For the text-containing cell, return its midpoint in (X, Y) coordinate format. 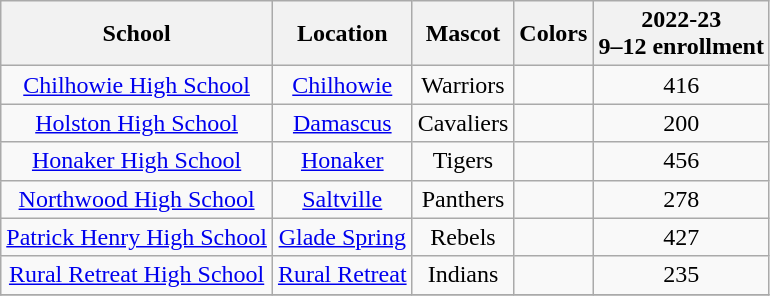
416 (682, 85)
Holston High School (137, 123)
Patrick Henry High School (137, 237)
School (137, 34)
Rebels (463, 237)
Honaker (342, 161)
Panthers (463, 199)
Northwood High School (137, 199)
Colors (554, 34)
Rural Retreat High School (137, 275)
Honaker High School (137, 161)
Saltville (342, 199)
Chilhowie High School (137, 85)
Indians (463, 275)
Rural Retreat (342, 275)
Chilhowie (342, 85)
Mascot (463, 34)
Warriors (463, 85)
427 (682, 237)
200 (682, 123)
Damascus (342, 123)
Glade Spring (342, 237)
Location (342, 34)
278 (682, 199)
235 (682, 275)
2022-239–12 enrollment (682, 34)
Cavaliers (463, 123)
456 (682, 161)
Tigers (463, 161)
